For the text-containing cell, return its midpoint in [x, y] coordinate format. 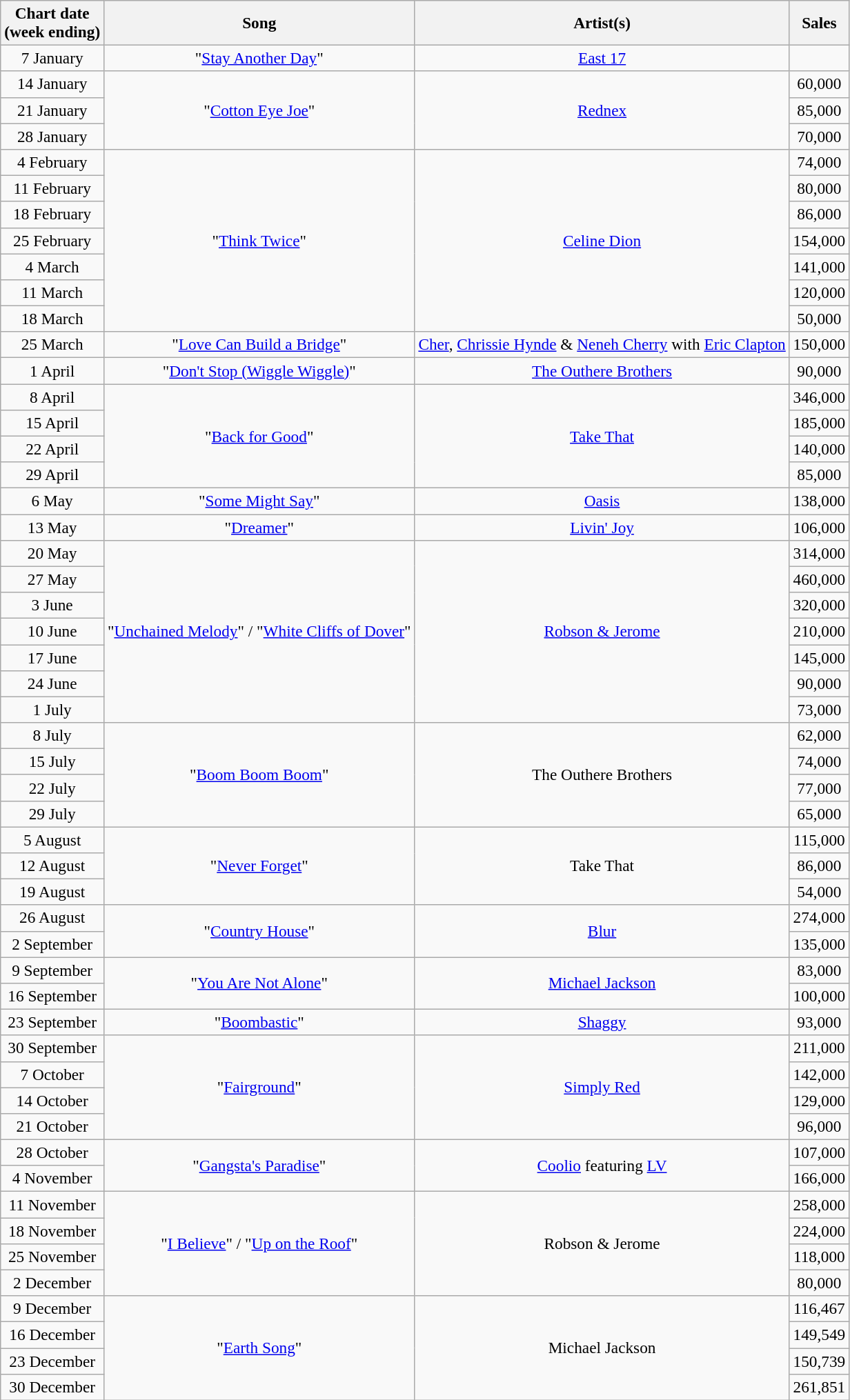
10 June [52, 631]
18 November [52, 1230]
135,000 [819, 944]
7 October [52, 1074]
"Stay Another Day" [259, 58]
8 July [52, 735]
Cher, Chrissie Hynde & Neneh Cherry with Eric Clapton [602, 345]
14 October [52, 1100]
"Some Might Say" [259, 501]
30 December [52, 1387]
13 May [52, 527]
Coolio featuring LV [602, 1166]
106,000 [819, 527]
4 November [52, 1179]
54,000 [819, 892]
Artist(s) [602, 22]
185,000 [819, 423]
150,739 [819, 1361]
18 February [52, 214]
14 January [52, 84]
65,000 [819, 814]
154,000 [819, 241]
77,000 [819, 788]
28 January [52, 136]
Song [259, 22]
261,851 [819, 1387]
"Boom Boom Boom" [259, 774]
150,000 [819, 345]
19 August [52, 892]
Blur [602, 931]
12 August [52, 866]
21 January [52, 110]
29 July [52, 814]
23 September [52, 1022]
Rednex [602, 110]
"You Are Not Alone" [259, 983]
149,549 [819, 1334]
"Dreamer" [259, 527]
11 March [52, 292]
"Gangsta's Paradise" [259, 1166]
166,000 [819, 1179]
"Country House" [259, 931]
11 February [52, 188]
211,000 [819, 1048]
1 April [52, 370]
"Back for Good" [259, 436]
7 January [52, 58]
Sales [819, 22]
"Boombastic" [259, 1022]
129,000 [819, 1100]
96,000 [819, 1126]
141,000 [819, 266]
"Fairground" [259, 1087]
107,000 [819, 1152]
"Think Twice" [259, 240]
145,000 [819, 657]
20 May [52, 553]
23 December [52, 1361]
15 July [52, 761]
4 February [52, 162]
21 October [52, 1126]
258,000 [819, 1204]
62,000 [819, 735]
138,000 [819, 501]
11 November [52, 1204]
16 December [52, 1334]
22 April [52, 449]
115,000 [819, 839]
93,000 [819, 1022]
Simply Red [602, 1087]
9 September [52, 970]
224,000 [819, 1230]
120,000 [819, 292]
25 March [52, 345]
140,000 [819, 449]
Celine Dion [602, 240]
6 May [52, 501]
East 17 [602, 58]
60,000 [819, 84]
5 August [52, 839]
1 July [52, 710]
100,000 [819, 996]
25 February [52, 241]
Livin' Joy [602, 527]
210,000 [819, 631]
22 July [52, 788]
26 August [52, 918]
Shaggy [602, 1022]
28 October [52, 1152]
70,000 [819, 136]
8 April [52, 397]
346,000 [819, 397]
17 June [52, 657]
83,000 [819, 970]
314,000 [819, 553]
118,000 [819, 1257]
2 December [52, 1283]
"Don't Stop (Wiggle Wiggle)" [259, 370]
"Love Can Build a Bridge" [259, 345]
274,000 [819, 918]
16 September [52, 996]
3 June [52, 605]
"Never Forget" [259, 865]
29 April [52, 475]
Oasis [602, 501]
25 November [52, 1257]
73,000 [819, 710]
"Cotton Eye Joe" [259, 110]
116,467 [819, 1309]
Chart date(week ending) [52, 22]
27 May [52, 579]
30 September [52, 1048]
15 April [52, 423]
4 March [52, 266]
2 September [52, 944]
9 December [52, 1309]
"I Believe" / "Up on the Roof" [259, 1243]
24 June [52, 683]
18 March [52, 319]
320,000 [819, 605]
50,000 [819, 319]
"Unchained Melody" / "White Cliffs of Dover" [259, 631]
"Earth Song" [259, 1348]
460,000 [819, 579]
142,000 [819, 1074]
